For the text-containing cell, return its midpoint in [X, Y] coordinate format. 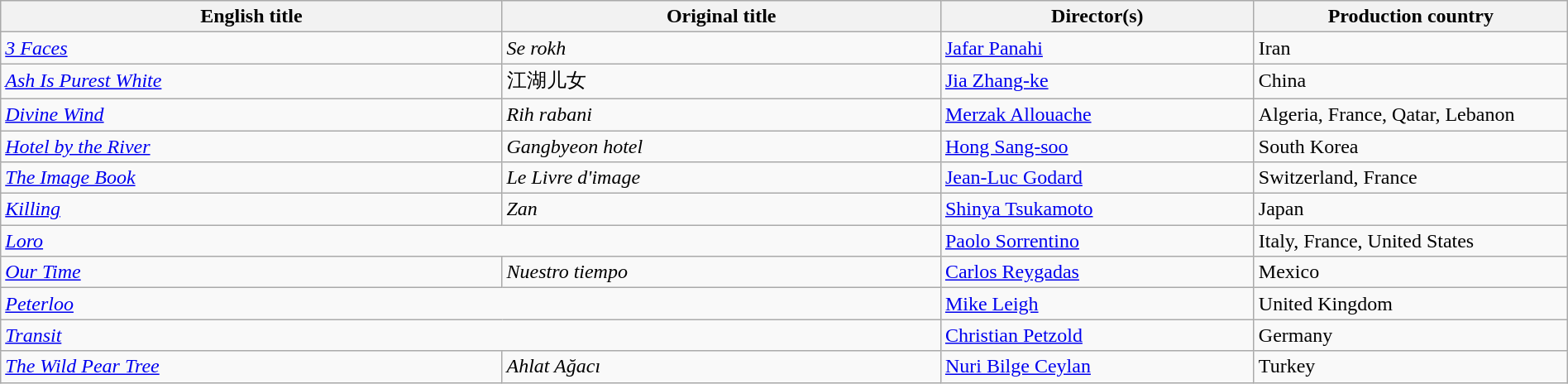
Jean-Luc Godard [1097, 178]
Germany [1411, 335]
Le Livre d'image [721, 178]
Christian Petzold [1097, 335]
Algeria, France, Qatar, Lebanon [1411, 114]
Ahlat Ağacı [721, 367]
Rih rabani [721, 114]
Loro [471, 241]
Original title [721, 17]
Mexico [1411, 272]
Japan [1411, 209]
Paolo Sorrentino [1097, 241]
Mike Leigh [1097, 304]
Se rokh [721, 48]
Shinya Tsukamoto [1097, 209]
China [1411, 81]
Nuri Bilge Ceylan [1097, 367]
Hotel by the River [251, 146]
Killing [251, 209]
Jafar Panahi [1097, 48]
Jia Zhang-ke [1097, 81]
Hong Sang-soo [1097, 146]
Gangbyeon hotel [721, 146]
Switzerland, France [1411, 178]
The Wild Pear Tree [251, 367]
Italy, France, United States [1411, 241]
Divine Wind [251, 114]
3 Faces [251, 48]
Merzak Allouache [1097, 114]
The Image Book [251, 178]
Our Time [251, 272]
Director(s) [1097, 17]
Peterloo [471, 304]
Turkey [1411, 367]
Production country [1411, 17]
Zan [721, 209]
South Korea [1411, 146]
Iran [1411, 48]
江湖儿女 [721, 81]
English title [251, 17]
Nuestro tiempo [721, 272]
Carlos Reygadas [1097, 272]
Ash Is Purest White [251, 81]
Transit [471, 335]
United Kingdom [1411, 304]
